Output the [X, Y] coordinate of the center of the cell containing the given text.  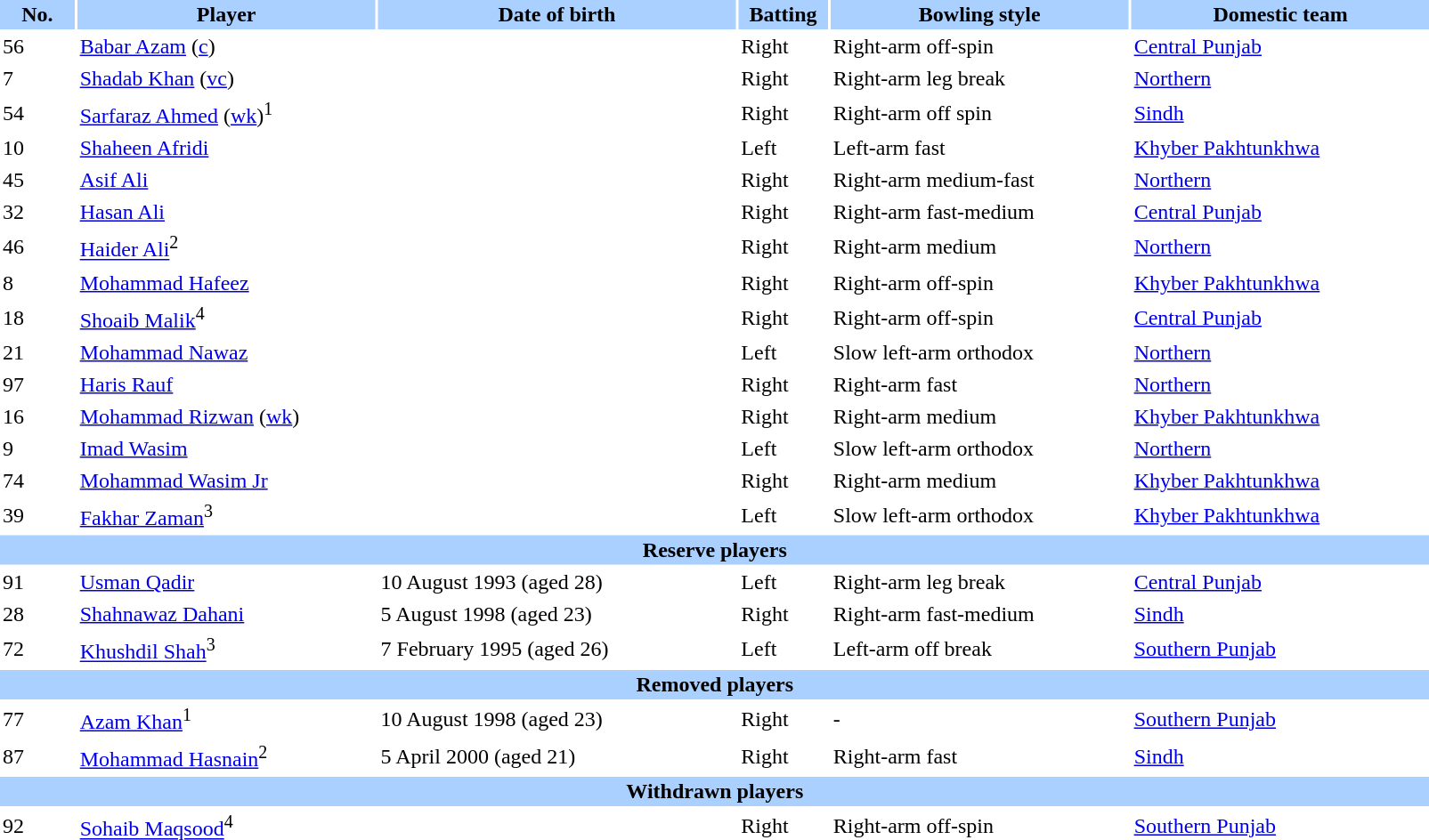
Player [226, 14]
97 [37, 384]
Shaheen Afridi [226, 148]
Bowling style [979, 14]
8 [37, 283]
Right-arm medium-fast [979, 180]
Azam Khan1 [226, 719]
No. [37, 14]
21 [37, 352]
Mohammad Rizwan (wk) [226, 416]
Left-arm fast [979, 148]
Asif Ali [226, 180]
87 [37, 756]
32 [37, 212]
10 August 1993 (aged 28) [557, 582]
74 [37, 481]
Mohammad Hasnain2 [226, 756]
5 August 1998 (aged 23) [557, 614]
Batting [783, 14]
7 February 1995 (aged 26) [557, 650]
39 [37, 514]
16 [37, 416]
18 [37, 317]
Hasan Ali [226, 212]
Shadab Khan (vc) [226, 78]
9 [37, 448]
91 [37, 582]
77 [37, 719]
7 [37, 78]
Left-arm off break [979, 650]
Khushdil Shah3 [226, 650]
72 [37, 650]
Right-arm off spin [979, 114]
Mohammad Wasim Jr [226, 481]
Mohammad Nawaz [226, 352]
Haider Ali2 [226, 247]
Imad Wasim [226, 448]
56 [37, 46]
Fakhar Zaman3 [226, 514]
Date of birth [557, 14]
5 April 2000 (aged 21) [557, 756]
Babar Azam (c) [226, 46]
10 [37, 148]
Shahnawaz Dahani [226, 614]
28 [37, 614]
10 August 1998 (aged 23) [557, 719]
54 [37, 114]
Haris Rauf [226, 384]
46 [37, 247]
- [979, 719]
Mohammad Hafeez [226, 283]
45 [37, 180]
Usman Qadir [226, 582]
Shoaib Malik4 [226, 317]
Sarfaraz Ahmed (wk)1 [226, 114]
